Search for the cell housing the specified text and yield its (X, Y) center coordinate. 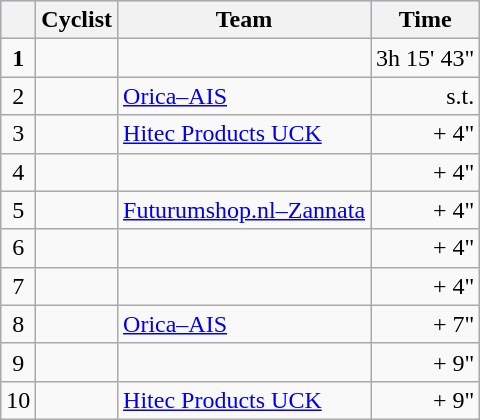
8 (18, 324)
Cyclist (77, 20)
6 (18, 248)
3h 15' 43" (426, 58)
Time (426, 20)
2 (18, 96)
3 (18, 134)
4 (18, 172)
s.t. (426, 96)
+ 7" (426, 324)
9 (18, 362)
10 (18, 400)
5 (18, 210)
Team (244, 20)
1 (18, 58)
Futurumshop.nl–Zannata (244, 210)
7 (18, 286)
